Detect which cell encompasses the target text, then output its [x, y] center coordinate. 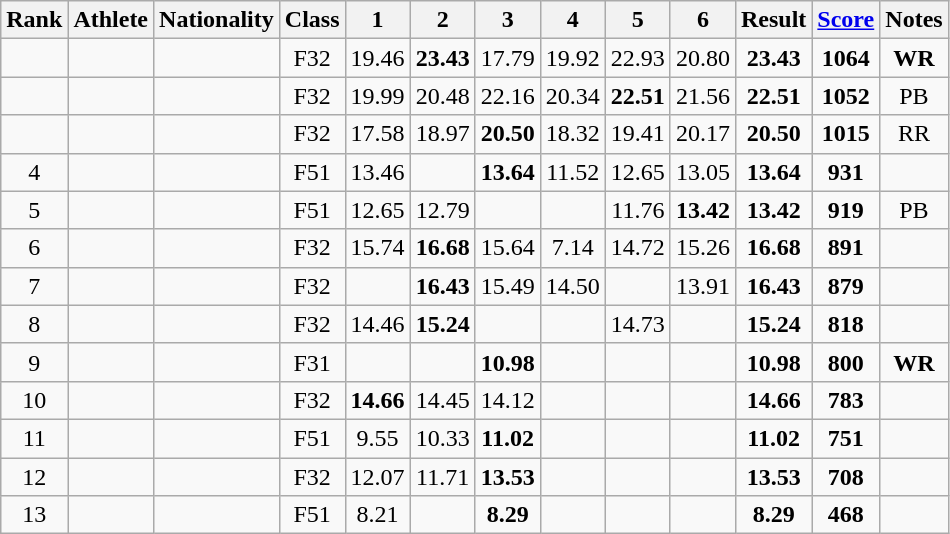
7 [34, 286]
12 [34, 477]
Nationality [217, 20]
1 [378, 20]
8 [34, 324]
800 [846, 362]
Athlete [111, 20]
11.52 [572, 172]
14.46 [378, 324]
3 [508, 20]
12.79 [442, 210]
1052 [846, 96]
14.45 [442, 400]
14.12 [508, 400]
RR [914, 134]
17.58 [378, 134]
13 [34, 515]
Notes [914, 20]
14.50 [572, 286]
10 [34, 400]
11 [34, 438]
19.41 [638, 134]
20.34 [572, 96]
11.71 [442, 477]
879 [846, 286]
Class [312, 20]
7.14 [572, 248]
891 [846, 248]
19.46 [378, 58]
783 [846, 400]
1064 [846, 58]
15.49 [508, 286]
8.21 [378, 515]
Score [846, 20]
20.80 [702, 58]
9 [34, 362]
15.64 [508, 248]
Result [773, 20]
13.91 [702, 286]
468 [846, 515]
708 [846, 477]
9.55 [378, 438]
15.74 [378, 248]
F31 [312, 362]
12.07 [378, 477]
20.48 [442, 96]
18.97 [442, 134]
14.73 [638, 324]
10.33 [442, 438]
19.92 [572, 58]
2 [442, 20]
Rank [34, 20]
15.26 [702, 248]
13.46 [378, 172]
22.93 [638, 58]
14.72 [638, 248]
1015 [846, 134]
18.32 [572, 134]
818 [846, 324]
919 [846, 210]
13.05 [702, 172]
751 [846, 438]
22.16 [508, 96]
931 [846, 172]
19.99 [378, 96]
20.17 [702, 134]
17.79 [508, 58]
21.56 [702, 96]
11.76 [638, 210]
